Locate the cell with the specified text and output its [x, y] center coordinate. 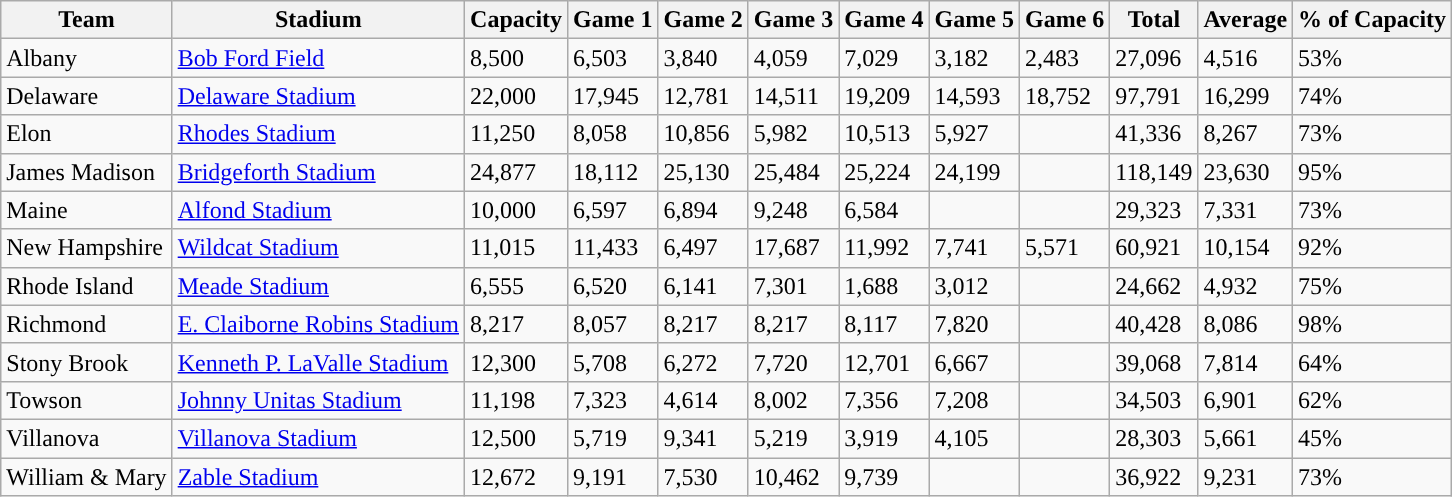
11,992 [884, 248]
24,662 [1154, 286]
10,000 [516, 210]
8,117 [884, 324]
1,688 [884, 286]
Delaware [86, 96]
11,198 [516, 400]
James Madison [86, 172]
16,299 [1246, 96]
6,667 [974, 362]
Johnny Unitas Stadium [318, 400]
18,112 [613, 172]
5,661 [1246, 438]
40,428 [1154, 324]
Delaware Stadium [318, 96]
Richmond [86, 324]
Alfond Stadium [318, 210]
9,341 [703, 438]
12,672 [516, 477]
6,503 [613, 58]
Stony Brook [86, 362]
5,571 [1064, 248]
5,719 [613, 438]
6,584 [884, 210]
12,701 [884, 362]
Villanova [86, 438]
41,336 [1154, 134]
5,219 [793, 438]
William & Mary [86, 477]
7,814 [1246, 362]
7,323 [613, 400]
7,820 [974, 324]
7,029 [884, 58]
60,921 [1154, 248]
14,511 [793, 96]
11,250 [516, 134]
7,301 [793, 286]
6,555 [516, 286]
29,323 [1154, 210]
6,520 [613, 286]
7,720 [793, 362]
27,096 [1154, 58]
53% [1372, 58]
39,068 [1154, 362]
5,982 [793, 134]
10,462 [793, 477]
Rhode Island [86, 286]
18,752 [1064, 96]
5,927 [974, 134]
Team [86, 20]
14,593 [974, 96]
17,687 [793, 248]
9,248 [793, 210]
6,597 [613, 210]
6,141 [703, 286]
4,932 [1246, 286]
9,191 [613, 477]
4,614 [703, 400]
92% [1372, 248]
Stadium [318, 20]
11,433 [613, 248]
Game 1 [613, 20]
Elon [86, 134]
Game 5 [974, 20]
Wildcat Stadium [318, 248]
118,149 [1154, 172]
12,500 [516, 438]
7,741 [974, 248]
23,630 [1246, 172]
8,267 [1246, 134]
Game 3 [793, 20]
28,303 [1154, 438]
Average [1246, 20]
4,059 [793, 58]
11,015 [516, 248]
6,272 [703, 362]
74% [1372, 96]
36,922 [1154, 477]
Albany [86, 58]
75% [1372, 286]
8,058 [613, 134]
8,002 [793, 400]
Rhodes Stadium [318, 134]
3,182 [974, 58]
Game 2 [703, 20]
6,497 [703, 248]
Villanova Stadium [318, 438]
Towson [86, 400]
34,503 [1154, 400]
10,154 [1246, 248]
Capacity [516, 20]
Game 6 [1064, 20]
12,300 [516, 362]
10,513 [884, 134]
22,000 [516, 96]
25,484 [793, 172]
9,739 [884, 477]
Kenneth P. LaValle Stadium [318, 362]
98% [1372, 324]
3,840 [703, 58]
Meade Stadium [318, 286]
25,224 [884, 172]
4,516 [1246, 58]
3,919 [884, 438]
4,105 [974, 438]
5,708 [613, 362]
Total [1154, 20]
Bridgeforth Stadium [318, 172]
24,199 [974, 172]
19,209 [884, 96]
12,781 [703, 96]
7,331 [1246, 210]
64% [1372, 362]
E. Claiborne Robins Stadium [318, 324]
17,945 [613, 96]
7,208 [974, 400]
95% [1372, 172]
8,057 [613, 324]
10,856 [703, 134]
9,231 [1246, 477]
45% [1372, 438]
25,130 [703, 172]
% of Capacity [1372, 20]
Game 4 [884, 20]
7,530 [703, 477]
Maine [86, 210]
Bob Ford Field [318, 58]
8,500 [516, 58]
New Hampshire [86, 248]
3,012 [974, 286]
2,483 [1064, 58]
6,901 [1246, 400]
97,791 [1154, 96]
62% [1372, 400]
6,894 [703, 210]
8,086 [1246, 324]
Zable Stadium [318, 477]
7,356 [884, 400]
24,877 [516, 172]
